Search for the cell housing the specified text and yield its [x, y] center coordinate. 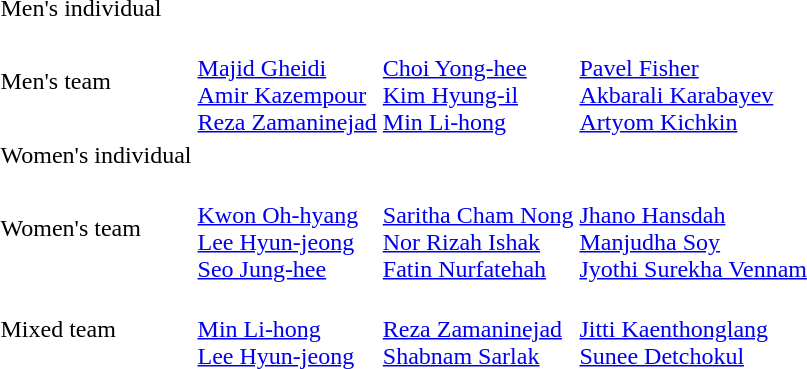
Kwon Oh-hyangLee Hyun-jeongSeo Jung-hee [287, 228]
Choi Yong-heeKim Hyung-ilMin Li-hong [478, 82]
Majid GheidiAmir KazempourReza Zamaninejad [287, 82]
Saritha Cham NongNor Rizah IshakFatin Nurfatehah [478, 228]
